Search for the cell housing the specified text and yield its (X, Y) center coordinate. 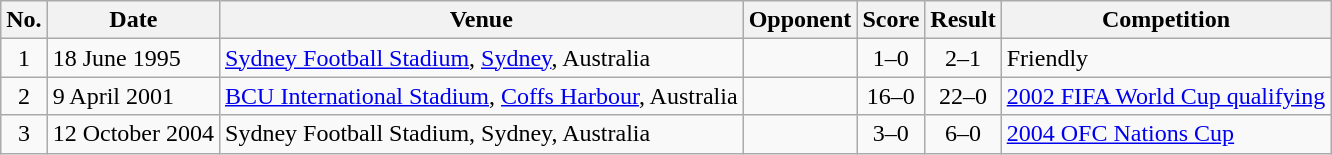
2 (24, 96)
3–0 (891, 134)
No. (24, 20)
9 April 2001 (133, 96)
16–0 (891, 96)
2004 OFC Nations Cup (1166, 134)
3 (24, 134)
22–0 (963, 96)
Friendly (1166, 58)
18 June 1995 (133, 58)
Competition (1166, 20)
Score (891, 20)
2002 FIFA World Cup qualifying (1166, 96)
1 (24, 58)
Venue (482, 20)
Opponent (800, 20)
6–0 (963, 134)
Date (133, 20)
12 October 2004 (133, 134)
Result (963, 20)
2–1 (963, 58)
1–0 (891, 58)
BCU International Stadium, Coffs Harbour, Australia (482, 96)
